Determine the [X, Y] coordinate at the center of the cell enclosing the given text.  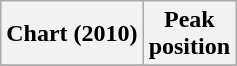
Peak position [189, 34]
Chart (2010) [72, 34]
